Return (x, y) of the center of cell containing provided text 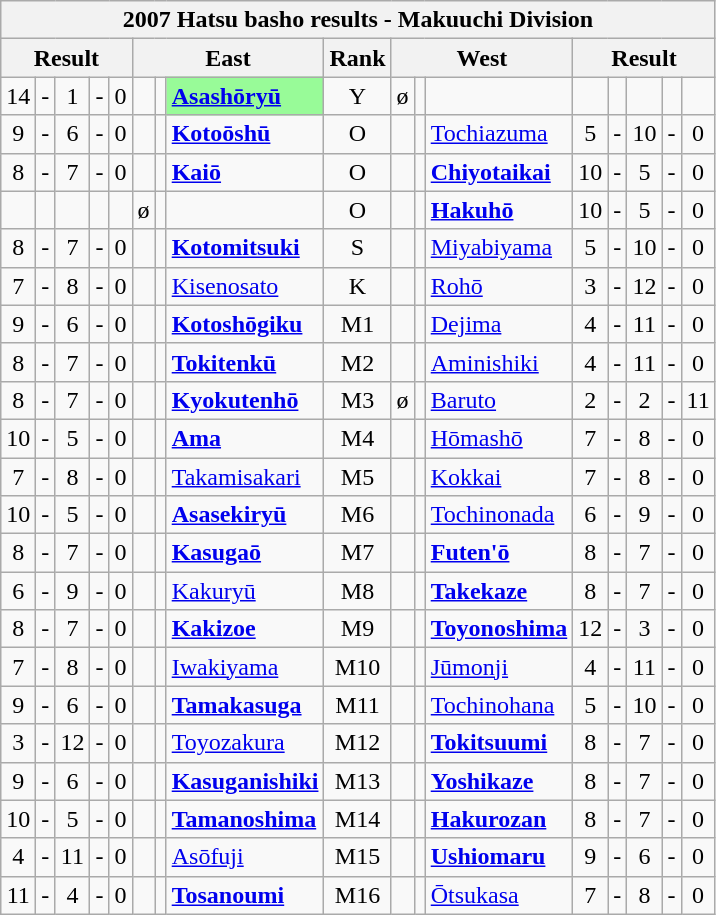
Ōtsukasa (499, 895)
Kakuryū (245, 591)
Yoshikaze (499, 781)
Iwakiyama (245, 667)
M9 (358, 629)
Takekaze (499, 591)
Kotomitsuki (245, 248)
M14 (358, 819)
M6 (358, 515)
M4 (358, 438)
Asashōryū (245, 96)
Toyonoshima (499, 629)
M7 (358, 553)
Kakizoe (245, 629)
Kaiō (245, 172)
Jūmonji (499, 667)
M2 (358, 362)
Asasekiryū (245, 515)
Rank (358, 58)
Tochinohana (499, 705)
2007 Hatsu basho results - Makuuchi Division (358, 20)
Kasugaō (245, 553)
Rohō (499, 286)
Tamanoshima (245, 819)
Tochinonada (499, 515)
Tamakasuga (245, 705)
M8 (358, 591)
K (358, 286)
Kisenosato (245, 286)
Y (358, 96)
Tochiazuma (499, 134)
S (358, 248)
Kotoōshū (245, 134)
Hakurozan (499, 819)
Futen'ō (499, 553)
Toyozakura (245, 743)
Chiyotaikai (499, 172)
Ama (245, 438)
M13 (358, 781)
Tosanoumi (245, 895)
M12 (358, 743)
Dejima (499, 324)
Baruto (499, 400)
Asōfuji (245, 857)
East (228, 58)
Aminishiki (499, 362)
Ushiomaru (499, 857)
Kokkai (499, 477)
Kyokutenhō (245, 400)
M15 (358, 857)
Kasuganishiki (245, 781)
M1 (358, 324)
1 (72, 96)
West (482, 58)
Hakuhō (499, 210)
M3 (358, 400)
Tokitsuumi (499, 743)
Miyabiyama (499, 248)
Takamisakari (245, 477)
M10 (358, 667)
Hōmashō (499, 438)
Tokitenkū (245, 362)
Kotoshōgiku (245, 324)
M5 (358, 477)
14 (18, 96)
M16 (358, 895)
M11 (358, 705)
